Detect which cell encompasses the target text, then output its [X, Y] center coordinate. 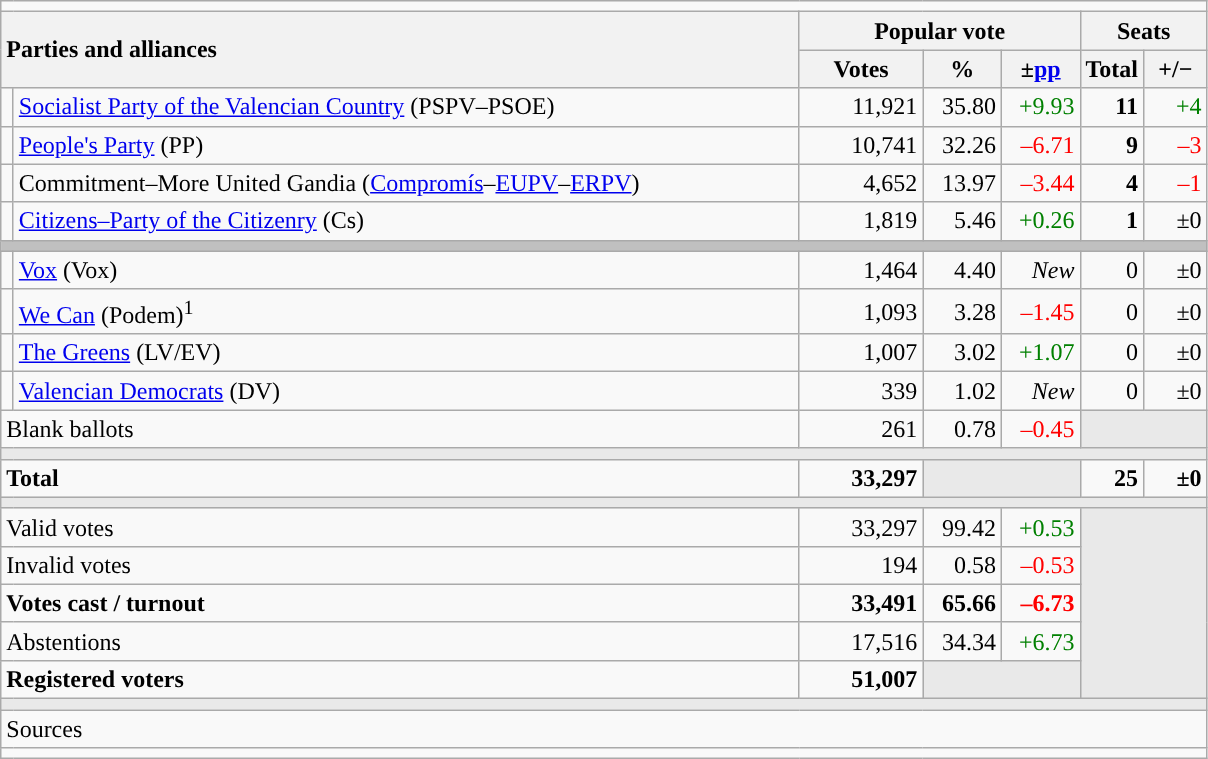
–0.45 [1040, 429]
Seats [1144, 31]
Registered voters [400, 679]
1,093 [861, 312]
Valencian Democrats (DV) [406, 391]
People's Party (PP) [406, 145]
65.66 [962, 603]
Parties and alliances [400, 50]
Blank ballots [400, 429]
3.28 [962, 312]
–3.44 [1040, 183]
17,516 [861, 641]
Votes cast / turnout [400, 603]
+/− [1176, 69]
–6.73 [1040, 603]
5.46 [962, 221]
+4 [1176, 107]
11,921 [861, 107]
4.40 [962, 270]
Vox (Vox) [406, 270]
1,464 [861, 270]
Valid votes [400, 527]
Commitment–More United Gandia (Compromís–EUPV–ERPV) [406, 183]
25 [1112, 478]
11 [1112, 107]
+6.73 [1040, 641]
33,491 [861, 603]
1,819 [861, 221]
10,741 [861, 145]
32.26 [962, 145]
–1 [1176, 183]
+0.26 [1040, 221]
Popular vote [940, 31]
4,652 [861, 183]
–3 [1176, 145]
1 [1112, 221]
Abstentions [400, 641]
% [962, 69]
+1.07 [1040, 353]
0.58 [962, 565]
4 [1112, 183]
Sources [604, 729]
–6.71 [1040, 145]
9 [1112, 145]
1,007 [861, 353]
51,007 [861, 679]
Socialist Party of the Valencian Country (PSPV–PSOE) [406, 107]
Invalid votes [400, 565]
Votes [861, 69]
–0.53 [1040, 565]
35.80 [962, 107]
The Greens (LV/EV) [406, 353]
34.34 [962, 641]
+9.93 [1040, 107]
194 [861, 565]
99.42 [962, 527]
0.78 [962, 429]
Citizens–Party of the Citizenry (Cs) [406, 221]
1.02 [962, 391]
3.02 [962, 353]
339 [861, 391]
±pp [1040, 69]
261 [861, 429]
–1.45 [1040, 312]
13.97 [962, 183]
+0.53 [1040, 527]
We Can (Podem)1 [406, 312]
